Extract the [x, y] coordinate from the center of the cell holding the provided text.  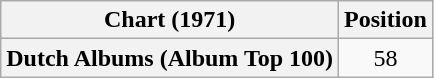
58 [386, 58]
Chart (1971) [170, 20]
Position [386, 20]
Dutch Albums (Album Top 100) [170, 58]
